Output the (X, Y) coordinate of the center of the cell containing the given text.  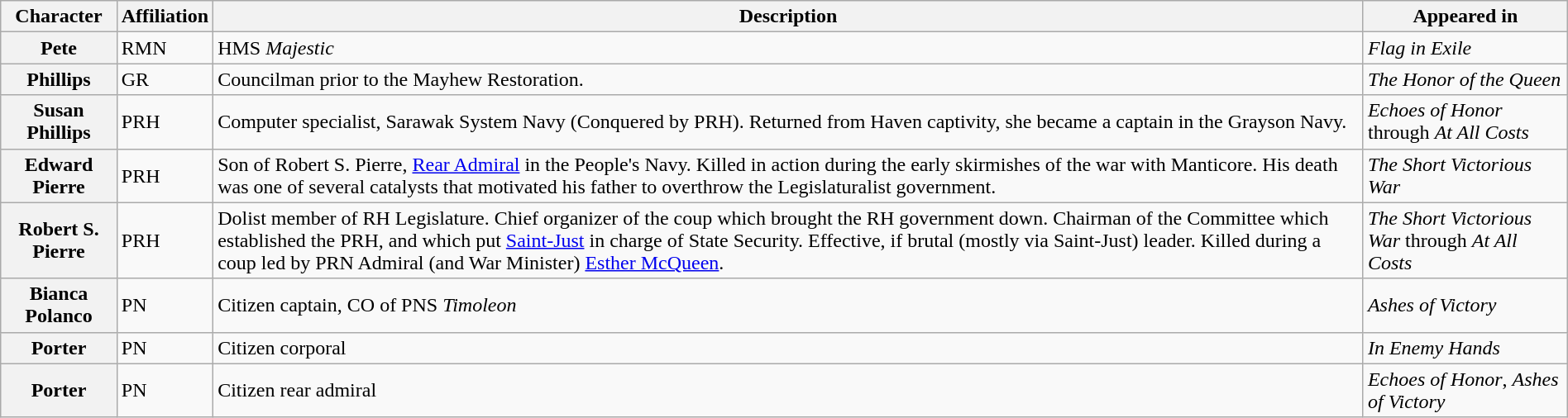
Echoes of Honor, Ashes of Victory (1465, 390)
Description (789, 17)
Echoes of Honor through At All Costs (1465, 122)
Citizen rear admiral (789, 390)
RMN (165, 48)
In Enemy Hands (1465, 348)
Bianca Polanco (60, 306)
The Short Victorious War through At All Costs (1465, 240)
GR (165, 79)
HMS Majestic (789, 48)
Pete (60, 48)
The Short Victorious War (1465, 175)
Citizen captain, CO of PNS Timoleon (789, 306)
Computer specialist, Sarawak System Navy (Conquered by PRH). Returned from Haven captivity, she became a captain in the Grayson Navy. (789, 122)
Phillips (60, 79)
Robert S. Pierre (60, 240)
Flag in Exile (1465, 48)
Character (60, 17)
Edward Pierre (60, 175)
The Honor of the Queen (1465, 79)
Councilman prior to the Mayhew Restoration. (789, 79)
Susan Phillips (60, 122)
Ashes of Victory (1465, 306)
Citizen corporal (789, 348)
Affiliation (165, 17)
Appeared in (1465, 17)
